Detect which cell encompasses the target text, then output its (X, Y) center coordinate. 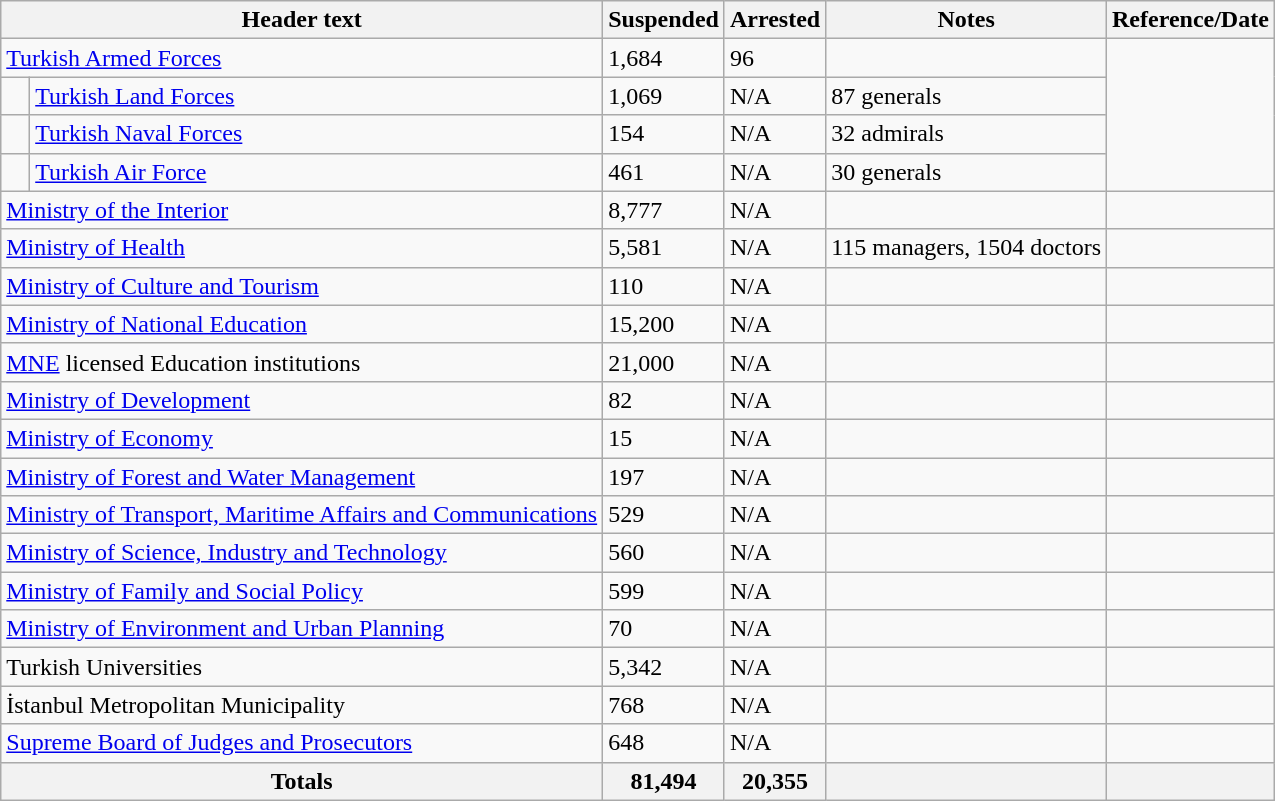
Ministry of Development (302, 400)
20,355 (774, 781)
81,494 (664, 781)
Suspended (664, 20)
Turkish Air Force (316, 172)
Turkish Naval Forces (316, 134)
648 (664, 743)
Header text (302, 20)
Ministry of Economy (302, 438)
154 (664, 134)
Ministry of Culture and Tourism (302, 286)
Ministry of Forest and Water Management (302, 477)
İstanbul Metropolitan Municipality (302, 705)
Turkish Universities (302, 667)
Totals (302, 781)
1,069 (664, 96)
Ministry of Transport, Maritime Affairs and Communications (302, 515)
Arrested (774, 20)
Turkish Armed Forces (302, 58)
21,000 (664, 362)
8,777 (664, 210)
560 (664, 553)
32 admirals (966, 134)
Ministry of Environment and Urban Planning (302, 629)
115 managers, 1504 doctors (966, 248)
Ministry of National Education (302, 324)
Notes (966, 20)
529 (664, 515)
1,684 (664, 58)
15 (664, 438)
Supreme Board of Judges and Prosecutors (302, 743)
30 generals (966, 172)
599 (664, 591)
110 (664, 286)
768 (664, 705)
Ministry of Health (302, 248)
96 (774, 58)
461 (664, 172)
87 generals (966, 96)
MNE licensed Education institutions (302, 362)
197 (664, 477)
Turkish Land Forces (316, 96)
Ministry of Science, Industry and Technology (302, 553)
82 (664, 400)
15,200 (664, 324)
70 (664, 629)
Ministry of Family and Social Policy (302, 591)
5,342 (664, 667)
Reference/Date (1191, 20)
Ministry of the Interior (302, 210)
5,581 (664, 248)
